Identify which cell holds the provided text, then report its [x, y] central coordinate. 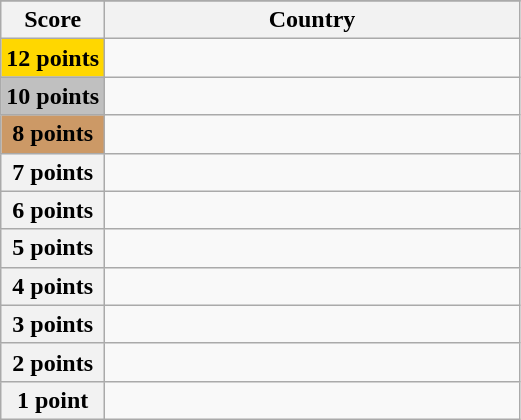
10 points [53, 96]
8 points [53, 134]
1 point [53, 400]
4 points [53, 286]
6 points [53, 210]
Score [53, 20]
Country [312, 20]
7 points [53, 172]
2 points [53, 362]
3 points [53, 324]
5 points [53, 248]
12 points [53, 58]
